Return the [X, Y] coordinate for the center point of the cell that contains the specified text.  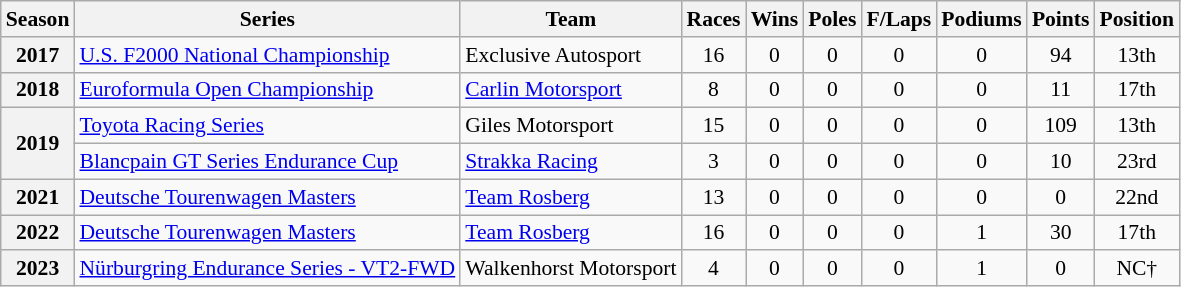
2023 [38, 269]
Euroformula Open Championship [267, 90]
2022 [38, 233]
Wins [775, 19]
U.S. F2000 National Championship [267, 55]
Walkenhorst Motorsport [570, 269]
109 [1061, 126]
23rd [1137, 162]
Team [570, 19]
10 [1061, 162]
Carlin Motorsport [570, 90]
2021 [38, 197]
Position [1137, 19]
Poles [832, 19]
8 [713, 90]
Strakka Racing [570, 162]
3 [713, 162]
94 [1061, 55]
Series [267, 19]
4 [713, 269]
30 [1061, 233]
Blancpain GT Series Endurance Cup [267, 162]
2017 [38, 55]
15 [713, 126]
Points [1061, 19]
NC† [1137, 269]
11 [1061, 90]
Season [38, 19]
Races [713, 19]
F/Laps [898, 19]
Toyota Racing Series [267, 126]
13 [713, 197]
22nd [1137, 197]
Giles Motorsport [570, 126]
Nürburgring Endurance Series - VT2-FWD [267, 269]
2019 [38, 144]
Podiums [982, 19]
Exclusive Autosport [570, 55]
2018 [38, 90]
